Locate the cell with the specified text and output its [x, y] center coordinate. 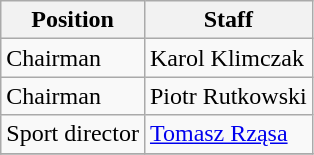
Piotr Rutkowski [228, 96]
Position [73, 20]
Tomasz Rząsa [228, 134]
Karol Klimczak [228, 58]
Sport director [73, 134]
Staff [228, 20]
